For the text-containing cell, return its midpoint in [x, y] coordinate format. 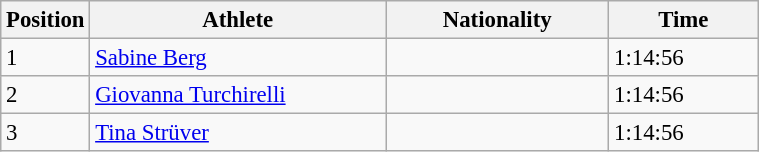
2 [46, 95]
Time [684, 20]
Giovanna Turchirelli [238, 95]
1 [46, 58]
Nationality [498, 20]
3 [46, 133]
Sabine Berg [238, 58]
Athlete [238, 20]
Position [46, 20]
Tina Strüver [238, 133]
